Detect which cell encompasses the target text, then output its (x, y) center coordinate. 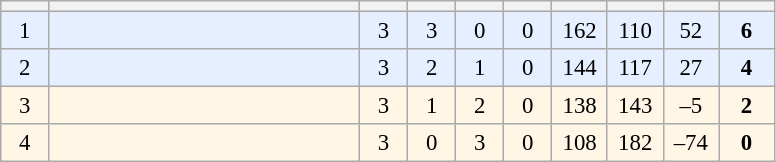
110 (635, 31)
6 (747, 31)
27 (691, 68)
117 (635, 68)
52 (691, 31)
182 (635, 143)
144 (580, 68)
–5 (691, 106)
108 (580, 143)
138 (580, 106)
143 (635, 106)
–74 (691, 143)
162 (580, 31)
